Return [X, Y] of the center of cell containing provided text 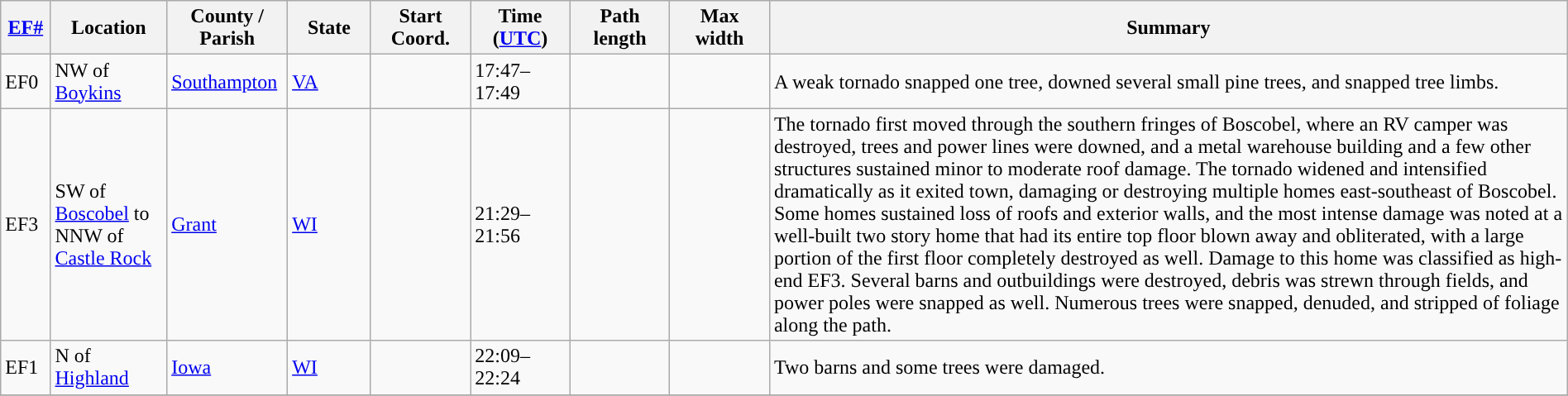
Time (UTC) [521, 28]
Grant [227, 225]
Two barns and some trees were damaged. [1168, 367]
A weak tornado snapped one tree, downed several small pine trees, and snapped tree limbs. [1168, 81]
State [329, 28]
SW of Boscobel to NNW of Castle Rock [109, 225]
22:09–22:24 [521, 367]
EF3 [26, 225]
EF# [26, 28]
NW of Boykins [109, 81]
Iowa [227, 367]
Path length [620, 28]
17:47–17:49 [521, 81]
EF1 [26, 367]
Summary [1168, 28]
EF0 [26, 81]
N of Highland [109, 367]
VA [329, 81]
Southampton [227, 81]
Max width [719, 28]
County / Parish [227, 28]
Location [109, 28]
21:29–21:56 [521, 225]
Start Coord. [420, 28]
